Determine the [x, y] coordinate at the center of the cell enclosing the given text.  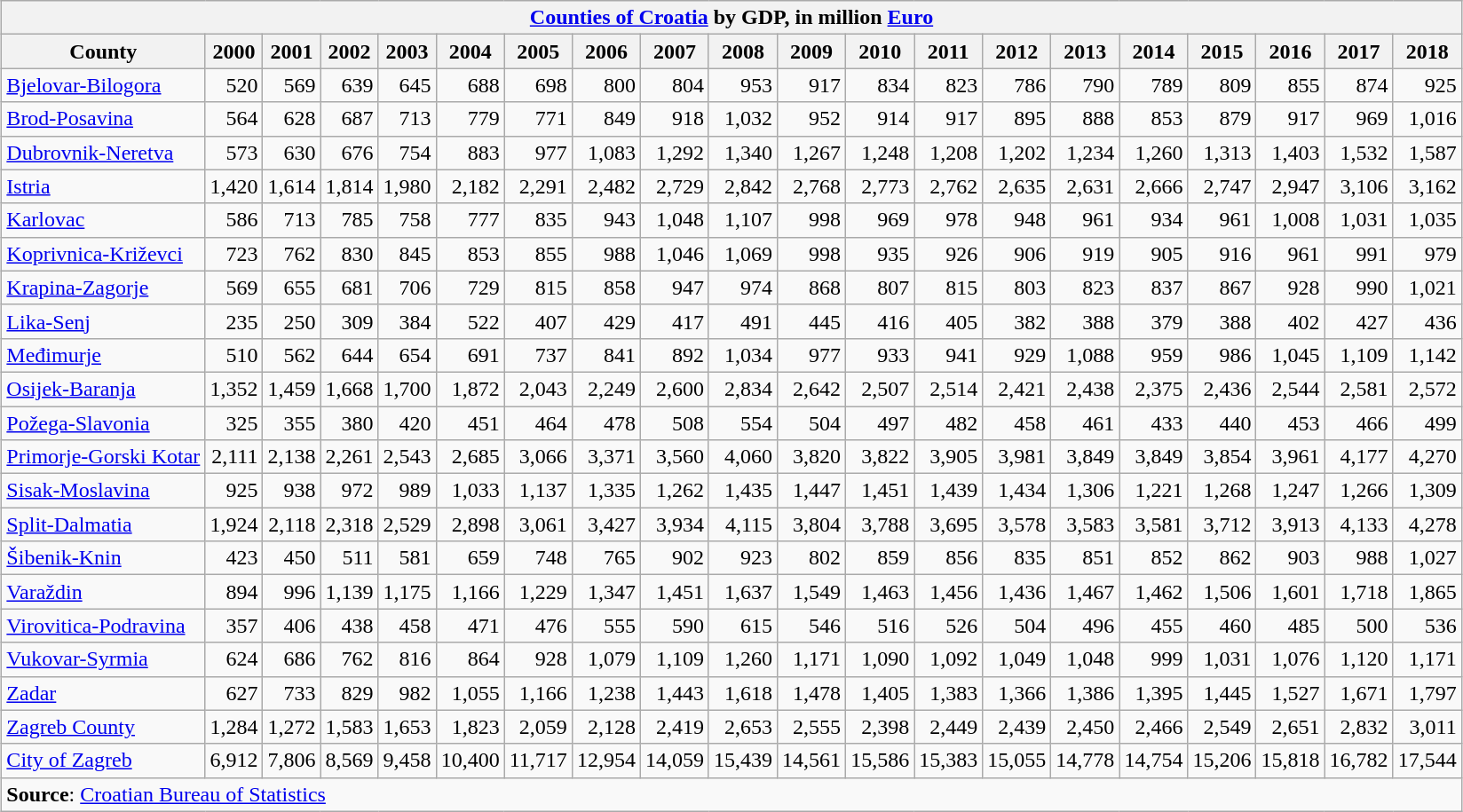
1,462 [1154, 592]
1,309 [1427, 491]
380 [350, 423]
8,569 [350, 761]
2,549 [1222, 727]
2,419 [675, 727]
926 [948, 254]
974 [742, 288]
852 [1154, 558]
2,059 [538, 727]
445 [811, 321]
1,046 [675, 254]
676 [350, 153]
1,403 [1291, 153]
Counties of Croatia by GDP, in million Euro [731, 18]
1,088 [1085, 355]
491 [742, 321]
894 [234, 592]
989 [407, 491]
3,804 [811, 524]
Dubrovnik-Neretva [103, 153]
1,700 [407, 389]
2,261 [350, 457]
546 [811, 626]
1,366 [1017, 693]
918 [675, 119]
1,865 [1427, 592]
2004 [471, 51]
2,947 [1291, 186]
645 [407, 85]
464 [538, 423]
402 [1291, 321]
862 [1222, 558]
934 [1154, 220]
7,806 [291, 761]
2007 [675, 51]
1,583 [350, 727]
14,754 [1154, 761]
1,083 [605, 153]
979 [1427, 254]
1,142 [1427, 355]
1,467 [1085, 592]
1,055 [471, 693]
829 [350, 693]
2011 [948, 51]
573 [234, 153]
982 [407, 693]
2,450 [1085, 727]
482 [948, 423]
417 [675, 321]
Lika-Senj [103, 321]
2,842 [742, 186]
406 [291, 626]
522 [471, 321]
510 [234, 355]
2,128 [605, 727]
1,637 [742, 592]
562 [291, 355]
864 [471, 659]
1,653 [407, 727]
526 [948, 626]
499 [1427, 423]
3,788 [881, 524]
933 [881, 355]
1,092 [948, 659]
Virovitica-Podravina [103, 626]
809 [1222, 85]
2,832 [1358, 727]
1,069 [742, 254]
1,272 [291, 727]
2,507 [881, 389]
691 [471, 355]
991 [1358, 254]
Split-Dalmatia [103, 524]
859 [881, 558]
416 [881, 321]
Osijek-Baranja [103, 389]
737 [538, 355]
4,177 [1358, 457]
City of Zagreb [103, 761]
1,506 [1222, 592]
1,435 [742, 491]
929 [1017, 355]
3,961 [1291, 457]
3,371 [605, 457]
686 [291, 659]
1,383 [948, 693]
630 [291, 153]
429 [605, 321]
461 [1085, 423]
511 [350, 558]
564 [234, 119]
15,055 [1017, 761]
3,578 [1017, 524]
451 [471, 423]
1,035 [1427, 220]
11,717 [538, 761]
1,175 [407, 592]
1,049 [1017, 659]
1,447 [811, 491]
2005 [538, 51]
765 [605, 558]
Zagreb County [103, 727]
1,335 [605, 491]
1,107 [742, 220]
2,651 [1291, 727]
1,021 [1427, 288]
1,445 [1222, 693]
845 [407, 254]
1,924 [234, 524]
2,581 [1358, 389]
1,208 [948, 153]
2001 [291, 51]
1,229 [538, 592]
Krapina-Zagorje [103, 288]
681 [350, 288]
916 [1222, 254]
466 [1358, 423]
2003 [407, 51]
Bjelovar-Bilogora [103, 85]
3,913 [1291, 524]
1,034 [742, 355]
2,666 [1154, 186]
723 [234, 254]
914 [881, 119]
520 [234, 85]
4,115 [742, 524]
496 [1085, 626]
892 [675, 355]
1,202 [1017, 153]
14,778 [1085, 761]
4,278 [1427, 524]
895 [1017, 119]
986 [1222, 355]
903 [1291, 558]
659 [471, 558]
2013 [1085, 51]
938 [291, 491]
2014 [1154, 51]
1,395 [1154, 693]
999 [1154, 659]
748 [538, 558]
2,529 [407, 524]
1,532 [1358, 153]
851 [1085, 558]
4,133 [1358, 524]
4,060 [742, 457]
423 [234, 558]
943 [605, 220]
996 [291, 592]
1,671 [1358, 693]
1,340 [742, 153]
1,313 [1222, 153]
1,456 [948, 592]
837 [1154, 288]
3,061 [538, 524]
1,436 [1017, 592]
1,434 [1017, 491]
1,267 [811, 153]
758 [407, 220]
Primorje-Gorski Kotar [103, 457]
2,118 [291, 524]
2,482 [605, 186]
3,695 [948, 524]
628 [291, 119]
3,981 [1017, 457]
1,527 [1291, 693]
952 [811, 119]
1,137 [538, 491]
427 [1358, 321]
1,352 [234, 389]
379 [1154, 321]
849 [605, 119]
639 [350, 85]
1,234 [1085, 153]
2,466 [1154, 727]
1,668 [350, 389]
478 [605, 423]
586 [234, 220]
440 [1222, 423]
2,773 [881, 186]
816 [407, 659]
1,386 [1085, 693]
1,266 [1358, 491]
485 [1291, 626]
1,814 [350, 186]
438 [350, 626]
2,543 [407, 457]
2,685 [471, 457]
Međimurje [103, 355]
476 [538, 626]
15,439 [742, 761]
654 [407, 355]
3,583 [1085, 524]
453 [1291, 423]
1,079 [605, 659]
2,138 [291, 457]
2,635 [1017, 186]
14,561 [811, 761]
1,601 [1291, 592]
1,268 [1222, 491]
384 [407, 321]
935 [881, 254]
1,139 [350, 592]
830 [350, 254]
Brod-Posavina [103, 119]
Vukovar-Syrmia [103, 659]
688 [471, 85]
Karlovac [103, 220]
803 [1017, 288]
1,980 [407, 186]
790 [1085, 85]
947 [675, 288]
2006 [605, 51]
777 [471, 220]
733 [291, 693]
500 [1358, 626]
2,572 [1427, 389]
3,427 [605, 524]
15,206 [1222, 761]
471 [471, 626]
771 [538, 119]
2,291 [538, 186]
2,555 [811, 727]
2012 [1017, 51]
Varaždin [103, 592]
3,820 [811, 457]
2,043 [538, 389]
460 [1222, 626]
2,398 [881, 727]
953 [742, 85]
3,712 [1222, 524]
10,400 [471, 761]
309 [350, 321]
17,544 [1427, 761]
County [103, 51]
1,248 [881, 153]
2,449 [948, 727]
1,718 [1358, 592]
754 [407, 153]
9,458 [407, 761]
405 [948, 321]
2,834 [742, 389]
1,478 [811, 693]
902 [675, 558]
2,642 [811, 389]
789 [1154, 85]
906 [1017, 254]
4,270 [1427, 457]
2,438 [1085, 389]
Sisak-Moslavina [103, 491]
1,016 [1427, 119]
905 [1154, 254]
15,383 [948, 761]
867 [1222, 288]
627 [234, 693]
Koprivnica-Križevci [103, 254]
2015 [1222, 51]
655 [291, 288]
516 [881, 626]
554 [742, 423]
Istria [103, 186]
1,347 [605, 592]
1,463 [881, 592]
1,306 [1085, 491]
1,027 [1427, 558]
536 [1427, 626]
1,823 [471, 727]
6,912 [234, 761]
779 [471, 119]
355 [291, 423]
948 [1017, 220]
919 [1085, 254]
2,600 [675, 389]
879 [1222, 119]
235 [234, 321]
2,729 [675, 186]
802 [811, 558]
858 [605, 288]
868 [811, 288]
2008 [742, 51]
581 [407, 558]
1,292 [675, 153]
1,262 [675, 491]
834 [881, 85]
1,090 [881, 659]
1,439 [948, 491]
3,854 [1222, 457]
433 [1154, 423]
2,898 [471, 524]
3,106 [1358, 186]
3,822 [881, 457]
2002 [350, 51]
2,768 [811, 186]
2,762 [948, 186]
555 [605, 626]
1,420 [234, 186]
1,076 [1291, 659]
3,560 [675, 457]
1,549 [811, 592]
1,614 [291, 186]
706 [407, 288]
1,872 [471, 389]
883 [471, 153]
644 [350, 355]
888 [1085, 119]
325 [234, 423]
807 [881, 288]
729 [471, 288]
3,581 [1154, 524]
2,318 [350, 524]
841 [605, 355]
1,405 [881, 693]
2,111 [234, 457]
2,421 [1017, 389]
3,011 [1427, 727]
972 [350, 491]
2,653 [742, 727]
959 [1154, 355]
15,586 [881, 761]
3,066 [538, 457]
1,008 [1291, 220]
508 [675, 423]
1,247 [1291, 491]
2,514 [948, 389]
Zadar [103, 693]
3,905 [948, 457]
1,045 [1291, 355]
1,221 [1154, 491]
786 [1017, 85]
1,284 [234, 727]
1,032 [742, 119]
856 [948, 558]
800 [605, 85]
Source: Croatian Bureau of Statistics [731, 794]
941 [948, 355]
3,934 [675, 524]
1,443 [675, 693]
Šibenik-Knin [103, 558]
874 [1358, 85]
455 [1154, 626]
1,459 [291, 389]
2,249 [605, 389]
250 [291, 321]
785 [350, 220]
2,436 [1222, 389]
687 [350, 119]
1,587 [1427, 153]
407 [538, 321]
2009 [811, 51]
804 [675, 85]
420 [407, 423]
624 [234, 659]
2,747 [1222, 186]
923 [742, 558]
2,375 [1154, 389]
698 [538, 85]
2,544 [1291, 389]
1,797 [1427, 693]
2,439 [1017, 727]
978 [948, 220]
590 [675, 626]
16,782 [1358, 761]
2,182 [471, 186]
497 [881, 423]
450 [291, 558]
615 [742, 626]
15,818 [1291, 761]
1,033 [471, 491]
14,059 [675, 761]
2018 [1427, 51]
2,631 [1085, 186]
3,162 [1427, 186]
1,120 [1358, 659]
357 [234, 626]
382 [1017, 321]
2017 [1358, 51]
1,238 [605, 693]
436 [1427, 321]
12,954 [605, 761]
990 [1358, 288]
2016 [1291, 51]
2010 [881, 51]
1,618 [742, 693]
2000 [234, 51]
Požega-Slavonia [103, 423]
